Pinpoint the cell where the given text exists, returning its [X, Y] midpoint coordinate. 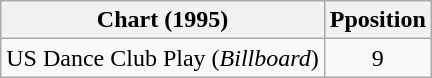
Pposition [378, 20]
US Dance Club Play (Billboard) [162, 58]
9 [378, 58]
Chart (1995) [162, 20]
